Pinpoint the cell where the given text exists, returning its [x, y] midpoint coordinate. 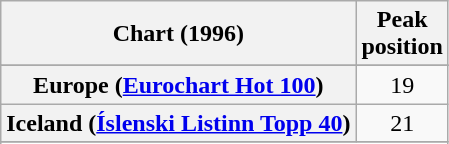
Peakposition [402, 34]
21 [402, 123]
19 [402, 85]
Iceland (Íslenski Listinn Topp 40) [178, 123]
Chart (1996) [178, 34]
Europe (Eurochart Hot 100) [178, 85]
